Return the [X, Y] coordinate for the center point of the cell that contains the specified text.  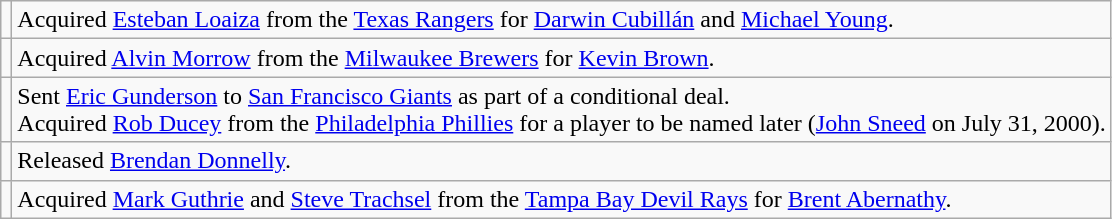
Acquired Esteban Loaiza from the Texas Rangers for Darwin Cubillán and Michael Young. [562, 20]
Released Brendan Donnelly. [562, 161]
Acquired Alvin Morrow from the Milwaukee Brewers for Kevin Brown. [562, 58]
Acquired Mark Guthrie and Steve Trachsel from the Tampa Bay Devil Rays for Brent Abernathy. [562, 199]
